Extract the [X, Y] coordinate from the center of the cell holding the provided text.  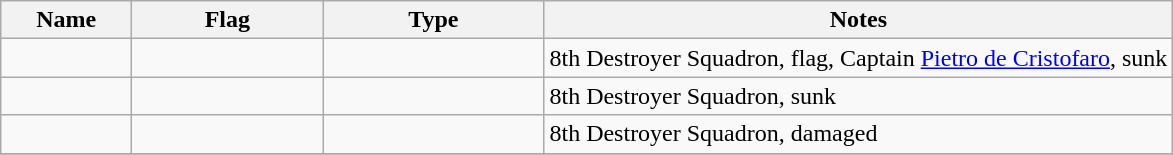
Flag [228, 20]
Name [66, 20]
8th Destroyer Squadron, damaged [858, 134]
Notes [858, 20]
8th Destroyer Squadron, sunk [858, 96]
8th Destroyer Squadron, flag, Captain Pietro de Cristofaro, sunk [858, 58]
Type [434, 20]
